Locate the cell with the specified text and output its [x, y] center coordinate. 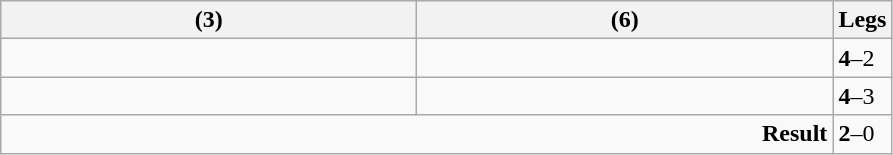
4–2 [862, 58]
(3) [209, 20]
Result [417, 134]
(6) [625, 20]
Legs [862, 20]
2–0 [862, 134]
4–3 [862, 96]
